Output the (x, y) coordinate of the center of the cell containing the given text.  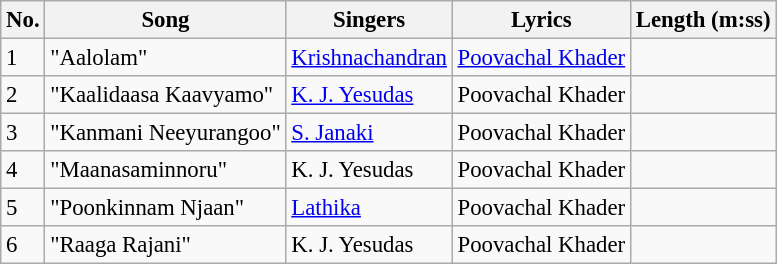
"Raaga Rajani" (166, 245)
3 (23, 133)
"Maanasaminnoru" (166, 170)
Song (166, 20)
Krishnachandran (369, 58)
"Kanmani Neeyurangoo" (166, 133)
No. (23, 20)
Singers (369, 20)
S. Janaki (369, 133)
5 (23, 208)
4 (23, 170)
2 (23, 95)
6 (23, 245)
"Poonkinnam Njaan" (166, 208)
"Kaalidaasa Kaavyamo" (166, 95)
Lathika (369, 208)
1 (23, 58)
"Aalolam" (166, 58)
Length (m:ss) (702, 20)
Lyrics (541, 20)
